Identify which cell holds the provided text, then report its [x, y] central coordinate. 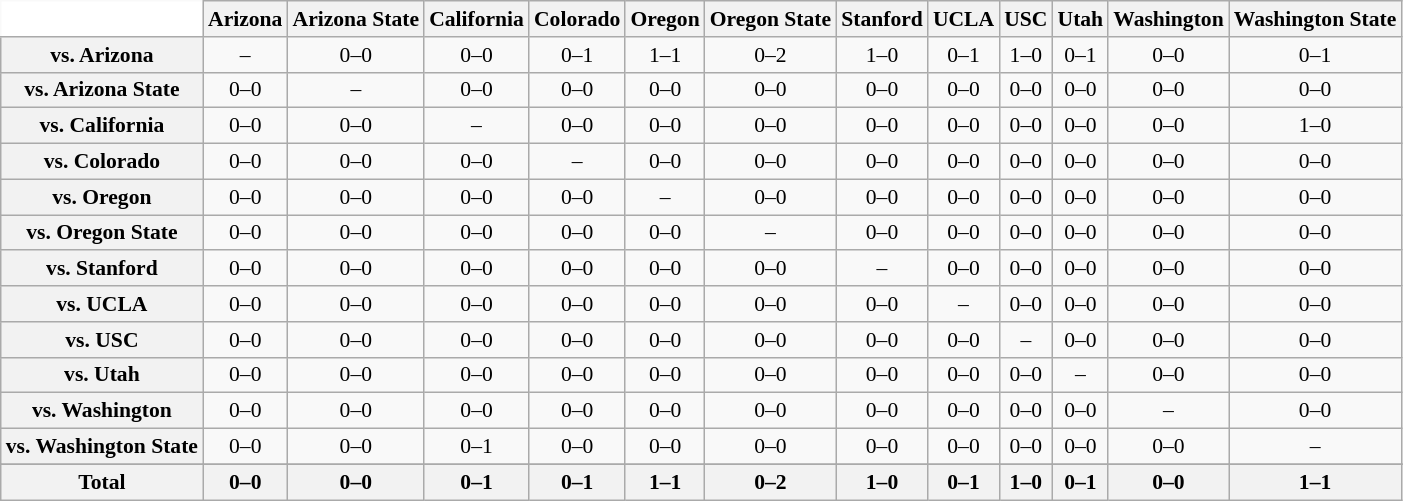
vs. Arizona State [102, 90]
Oregon State [770, 19]
Washington State [1316, 19]
Arizona [245, 19]
Total [102, 482]
California [476, 19]
vs. Washington [102, 411]
UCLA [964, 19]
vs. Utah [102, 375]
USC [1026, 19]
vs. USC [102, 340]
Arizona State [356, 19]
vs. UCLA [102, 304]
Stanford [882, 19]
vs. Oregon State [102, 233]
vs. Oregon [102, 197]
vs. Arizona [102, 55]
Oregon [664, 19]
vs. Colorado [102, 162]
Colorado [577, 19]
vs. Stanford [102, 269]
Utah [1080, 19]
vs. Washington State [102, 447]
vs. California [102, 126]
Washington [1168, 19]
